Find where the given text appears and provide that cell's center as [X, Y] coordinate. 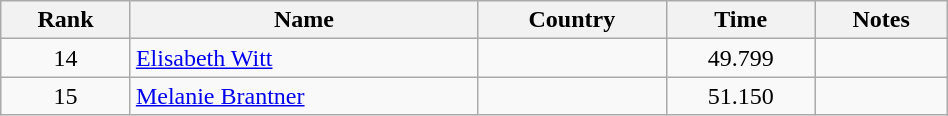
49.799 [740, 58]
15 [66, 96]
Time [740, 20]
Name [304, 20]
Melanie Brantner [304, 96]
14 [66, 58]
Elisabeth Witt [304, 58]
Rank [66, 20]
Country [572, 20]
Notes [881, 20]
51.150 [740, 96]
